Pinpoint the cell where the given text exists, returning its (X, Y) midpoint coordinate. 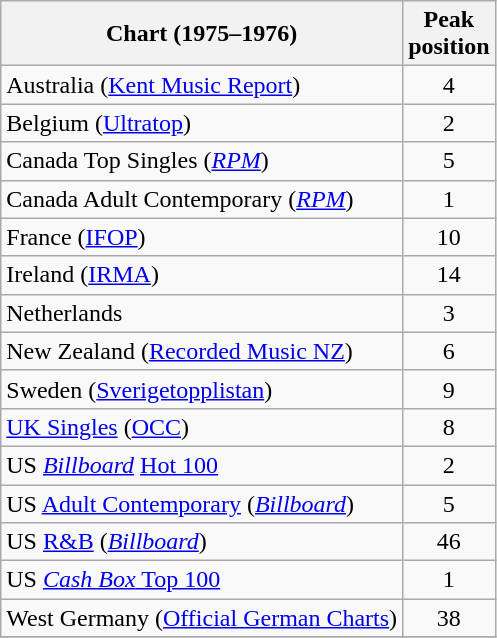
Australia (Kent Music Report) (202, 85)
9 (449, 389)
38 (449, 618)
4 (449, 85)
Peakposition (449, 34)
Belgium (Ultratop) (202, 123)
US Adult Contemporary (Billboard) (202, 503)
New Zealand (Recorded Music NZ) (202, 351)
West Germany (Official German Charts) (202, 618)
Ireland (IRMA) (202, 275)
US Billboard Hot 100 (202, 465)
3 (449, 313)
Canada Top Singles (RPM) (202, 161)
Sweden (Sverigetopplistan) (202, 389)
10 (449, 237)
Chart (1975–1976) (202, 34)
14 (449, 275)
US R&B (Billboard) (202, 542)
8 (449, 427)
US Cash Box Top 100 (202, 580)
6 (449, 351)
Netherlands (202, 313)
46 (449, 542)
Canada Adult Contemporary (RPM) (202, 199)
France (IFOP) (202, 237)
UK Singles (OCC) (202, 427)
